Search for the cell housing the specified text and yield its [X, Y] center coordinate. 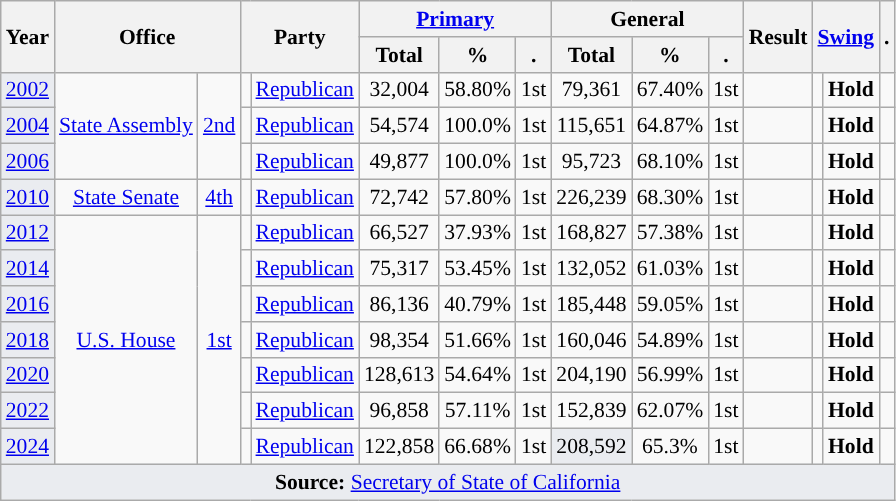
54,574 [399, 126]
128,613 [399, 375]
2022 [28, 411]
96,858 [399, 411]
32,004 [399, 90]
56.99% [670, 375]
Office [147, 36]
68.10% [670, 162]
General [647, 19]
67.40% [670, 90]
2018 [28, 340]
51.66% [478, 340]
40.79% [478, 304]
53.45% [478, 269]
Primary [455, 19]
U.S. House [126, 340]
57.11% [478, 411]
2010 [28, 197]
185,448 [591, 304]
132,052 [591, 269]
75,317 [399, 269]
2024 [28, 447]
57.80% [478, 197]
Party [300, 36]
160,046 [591, 340]
4th [220, 197]
State Assembly [126, 126]
122,858 [399, 447]
2006 [28, 162]
37.93% [478, 233]
66.68% [478, 447]
2002 [28, 90]
95,723 [591, 162]
54.89% [670, 340]
226,239 [591, 197]
208,592 [591, 447]
2004 [28, 126]
115,651 [591, 126]
54.64% [478, 375]
2016 [28, 304]
168,827 [591, 233]
59.05% [670, 304]
2020 [28, 375]
204,190 [591, 375]
Result [778, 36]
79,361 [591, 90]
2012 [28, 233]
Year [28, 36]
2014 [28, 269]
98,354 [399, 340]
152,839 [591, 411]
49,877 [399, 162]
64.87% [670, 126]
62.07% [670, 411]
57.38% [670, 233]
68.30% [670, 197]
65.3% [670, 447]
State Senate [126, 197]
Swing [846, 36]
61.03% [670, 269]
Source: Secretary of State of California [448, 482]
2nd [220, 126]
72,742 [399, 197]
86,136 [399, 304]
66,527 [399, 233]
58.80% [478, 90]
